Detect which cell encompasses the target text, then output its (X, Y) center coordinate. 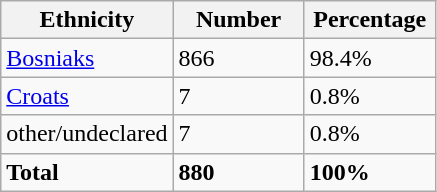
other/undeclared (87, 134)
880 (238, 172)
Croats (87, 96)
100% (370, 172)
Ethnicity (87, 20)
Percentage (370, 20)
98.4% (370, 58)
Bosniaks (87, 58)
Total (87, 172)
866 (238, 58)
Number (238, 20)
